Output the (x, y) coordinate of the center of the cell containing the given text.  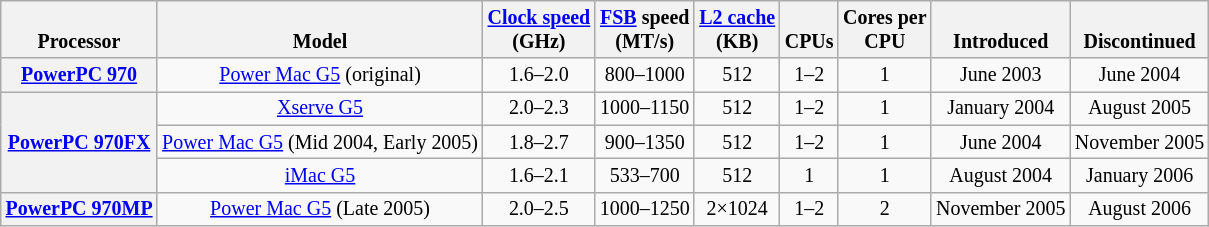
2 (884, 208)
1.8–2.7 (539, 142)
PowerPC 970MP (80, 208)
August 2004 (1000, 176)
1.6–2.1 (539, 176)
iMac G5 (320, 176)
Xserve G5 (320, 108)
1.6–2.0 (539, 76)
Introduced (1000, 30)
533–700 (644, 176)
June 2003 (1000, 76)
2.0–2.5 (539, 208)
January 2004 (1000, 108)
L2 cache(KB) (737, 30)
Power Mac G5 (original) (320, 76)
CPUs (809, 30)
Processor (80, 30)
Cores perCPU (884, 30)
August 2006 (1140, 208)
900–1350 (644, 142)
Discontinued (1140, 30)
FSB speed(MT/s) (644, 30)
1000–1250 (644, 208)
January 2006 (1140, 176)
Clock speed(GHz) (539, 30)
Power Mac G5 (Late 2005) (320, 208)
PowerPC 970FX (80, 142)
2×1024 (737, 208)
August 2005 (1140, 108)
1000–1150 (644, 108)
Power Mac G5 (Mid 2004, Early 2005) (320, 142)
2.0–2.3 (539, 108)
PowerPC 970 (80, 76)
Model (320, 30)
800–1000 (644, 76)
